Output the (x, y) coordinate of the center of the cell containing the given text.  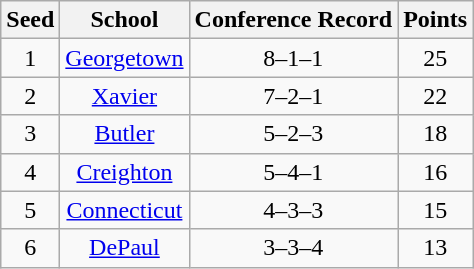
School (124, 20)
6 (30, 248)
Conference Record (294, 20)
4–3–3 (294, 210)
22 (436, 96)
8–1–1 (294, 58)
18 (436, 134)
3 (30, 134)
5–4–1 (294, 172)
7–2–1 (294, 96)
13 (436, 248)
4 (30, 172)
16 (436, 172)
3–3–4 (294, 248)
2 (30, 96)
15 (436, 210)
Creighton (124, 172)
1 (30, 58)
5 (30, 210)
Georgetown (124, 58)
Connecticut (124, 210)
Butler (124, 134)
Points (436, 20)
Seed (30, 20)
5–2–3 (294, 134)
Xavier (124, 96)
25 (436, 58)
DePaul (124, 248)
